Provide the [X, Y] coordinate of the cell's center where the given text is located.  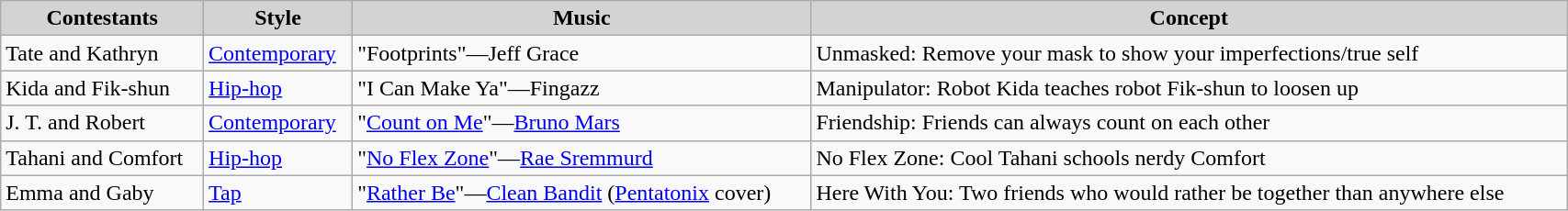
Tahani and Comfort [103, 158]
Here With You: Two friends who would rather be together than anywhere else [1189, 193]
Friendship: Friends can always count on each other [1189, 123]
Contestants [103, 18]
"Count on Me"—Bruno Mars [582, 123]
"No Flex Zone"—Rae Sremmurd [582, 158]
Manipulator: Robot Kida teaches robot Fik-shun to loosen up [1189, 88]
Tap [278, 193]
J. T. and Robert [103, 123]
Concept [1189, 18]
Unmasked: Remove your mask to show your imperfections/true self [1189, 53]
"I Can Make Ya"—Fingazz [582, 88]
Kida and Fik-shun [103, 88]
"Rather Be"—Clean Bandit (Pentatonix cover) [582, 193]
Music [582, 18]
No Flex Zone: Cool Tahani schools nerdy Comfort [1189, 158]
"Footprints"—Jeff Grace [582, 53]
Emma and Gaby [103, 193]
Tate and Kathryn [103, 53]
Style [278, 18]
